Find where the given text appears and provide that cell's center as [x, y] coordinate. 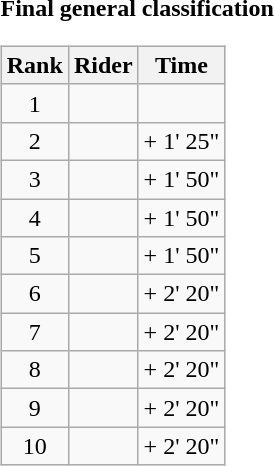
2 [34, 141]
4 [34, 217]
6 [34, 294]
9 [34, 408]
Time [182, 65]
5 [34, 256]
10 [34, 446]
3 [34, 179]
7 [34, 332]
+ 1' 25" [182, 141]
Rider [103, 65]
1 [34, 103]
Rank [34, 65]
8 [34, 370]
